Provide the [X, Y] coordinate of the cell's center where the given text is located.  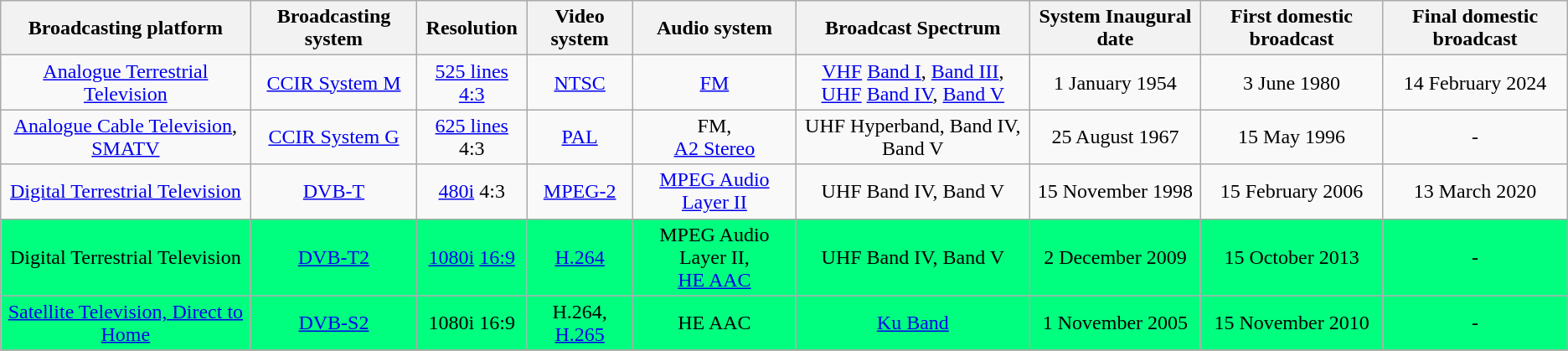
3 June 1980 [1292, 82]
625 lines 4:3 [472, 137]
Resolution [472, 28]
FM, A2 Stereo [714, 137]
DVB-T2 [333, 257]
Broadcast Spectrum [913, 28]
UHF Hyperband, Band IV, Band V [913, 137]
525 lines 4:3 [472, 82]
15 November 1998 [1116, 191]
MPEG Audio Layer II [714, 191]
15 May 1996 [1292, 137]
13 March 2020 [1475, 191]
DVB-S2 [333, 323]
Video system [580, 28]
H.264, H.265 [580, 323]
Broadcasting platform [126, 28]
15 November 2010 [1292, 323]
Ku Band [913, 323]
PAL [580, 137]
Satellite Television, Direct to Home [126, 323]
HE AAC [714, 323]
25 August 1967 [1116, 137]
480i 4:3 [472, 191]
15 February 2006 [1292, 191]
1 January 1954 [1116, 82]
FM [714, 82]
14 February 2024 [1475, 82]
CCIR System G [333, 137]
Broadcasting system [333, 28]
MPEG-2 [580, 191]
VHF Band I, Band III, UHF Band IV, Band V [913, 82]
2 December 2009 [1116, 257]
System Inaugural date [1116, 28]
H.264 [580, 257]
Analogue Terrestrial Television [126, 82]
First domestic broadcast [1292, 28]
DVB-T [333, 191]
15 October 2013 [1292, 257]
CCIR System M [333, 82]
Final domestic broadcast [1475, 28]
Audio system [714, 28]
1 November 2005 [1116, 323]
Analogue Cable Television, SMATV [126, 137]
MPEG Audio Layer II, HE AAC [714, 257]
NTSC [580, 82]
